Extract the [x, y] coordinate from the center of the cell holding the provided text.  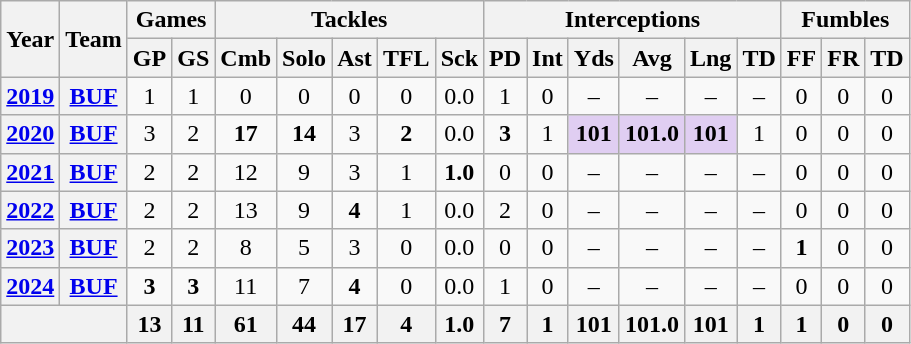
PD [506, 58]
Sck [459, 58]
Yds [594, 58]
Lng [710, 58]
GS [194, 58]
5 [304, 248]
FF [801, 58]
14 [304, 134]
TFL [406, 58]
2020 [30, 134]
GP [149, 58]
8 [246, 248]
FR [844, 58]
Games [170, 20]
Solo [304, 58]
2023 [30, 248]
61 [246, 324]
12 [246, 172]
Avg [652, 58]
Tackles [350, 20]
Fumbles [845, 20]
Ast [355, 58]
Int [548, 58]
2021 [30, 172]
Year [30, 39]
Team [94, 39]
2024 [30, 286]
Cmb [246, 58]
2022 [30, 210]
2019 [30, 96]
44 [304, 324]
Interceptions [633, 20]
